Provide the (X, Y) coordinate of the cell's center where the given text is located.  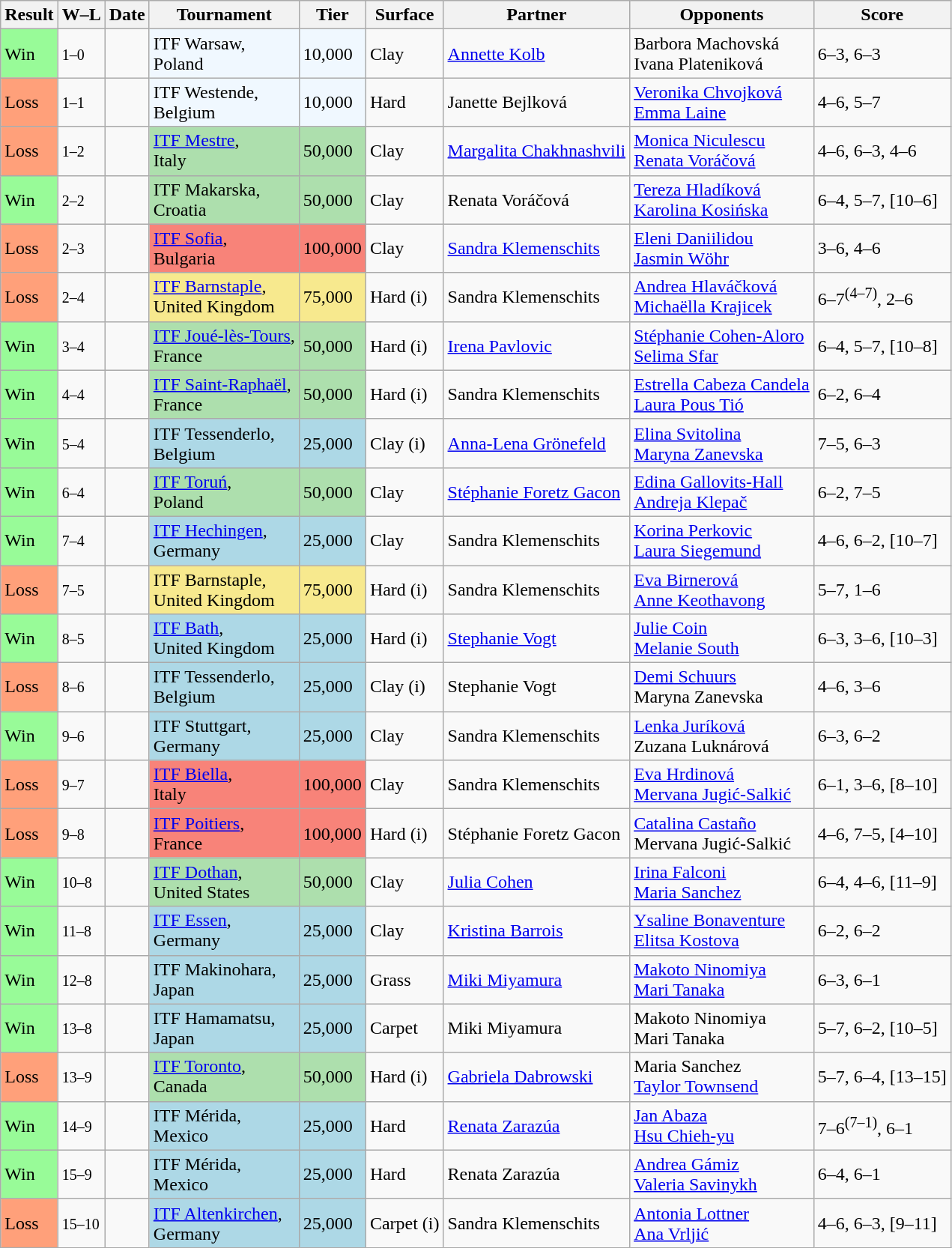
Irina Falconi Maria Sanchez (722, 882)
Julie Coin Melanie South (722, 638)
2–3 (81, 249)
5–7, 1–6 (882, 589)
6–4, 5–7, [10–8] (882, 346)
14–9 (81, 1125)
Ysaline Bonaventure Elitsa Kostova (722, 930)
9–7 (81, 785)
Julia Cohen (536, 882)
7–5 (81, 589)
Monica Niculescu Renata Voráčová (722, 151)
Estrella Cabeza Candela Laura Pous Tió (722, 394)
4–4 (81, 394)
Janette Bejlková (536, 102)
W–L (81, 15)
Catalina Castaño Mervana Jugić-Salkić (722, 833)
Tier (333, 15)
2–4 (81, 297)
7–4 (81, 541)
ITF Dothan, United States (224, 882)
Andrea Hlaváčková Michaëlla Krajicek (722, 297)
Gabriela Dabrowski (536, 1077)
6–2, 6–4 (882, 394)
6–3, 6–3 (882, 54)
ITF Makarska, Croatia (224, 199)
Annette Kolb (536, 54)
ITF Toruń, Poland (224, 491)
Elina Svitolina Maryna Zanevska (722, 443)
6–4, 4–6, [11–9] (882, 882)
7–6(7–1), 6–1 (882, 1125)
ITF Biella, Italy (224, 785)
6–4 (81, 491)
ITF Altenkirchen, Germany (224, 1223)
Result (29, 15)
9–6 (81, 736)
5–7, 6–4, [13–15] (882, 1077)
Date (127, 15)
1–2 (81, 151)
5–4 (81, 443)
ITF Mestre, Italy (224, 151)
11–8 (81, 930)
5–7, 6–2, [10–5] (882, 1028)
Stéphanie Cohen-Aloro Selima Sfar (722, 346)
3–6, 4–6 (882, 249)
Korina Perkovic Laura Siegemund (722, 541)
3–4 (81, 346)
Carpet (404, 1028)
4–6, 6–3, 4–6 (882, 151)
Andrea Gámiz Valeria Savinykh (722, 1175)
Antonia Lottner Ana Vrljić (722, 1223)
6–2, 7–5 (882, 491)
Renata Voráčová (536, 199)
6–3, 6–1 (882, 980)
7–5, 6–3 (882, 443)
6–3, 6–2 (882, 736)
6–2, 6–2 (882, 930)
6–4, 5–7, [10–6] (882, 199)
Eleni Daniilidou Jasmin Wöhr (722, 249)
9–8 (81, 833)
ITF Saint-Raphaël, France (224, 394)
15–9 (81, 1175)
ITF Sofia, Bulgaria (224, 249)
4–6, 6–2, [10–7] (882, 541)
10–8 (81, 882)
1–0 (81, 54)
Opponents (722, 15)
4–6, 6–3, [9–11] (882, 1223)
6–4, 6–1 (882, 1175)
Kristina Barrois (536, 930)
4–6, 3–6 (882, 688)
6–1, 3–6, [8–10] (882, 785)
8–5 (81, 638)
ITF Poitiers, France (224, 833)
Eva Birnerová Anne Keothavong (722, 589)
Irena Pavlovic (536, 346)
6–7(4–7), 2–6 (882, 297)
Surface (404, 15)
ITF Hechingen, Germany (224, 541)
4–6, 7–5, [4–10] (882, 833)
ITF Essen, Germany (224, 930)
15–10 (81, 1223)
ITF Stuttgart, Germany (224, 736)
13–8 (81, 1028)
12–8 (81, 980)
ITF Joué-lès-Tours, France (224, 346)
ITF Toronto, Canada (224, 1077)
Carpet (i) (404, 1223)
8–6 (81, 688)
Score (882, 15)
Partner (536, 15)
ITF Westende, Belgium (224, 102)
1–1 (81, 102)
Grass (404, 980)
Jan Abaza Hsu Chieh-yu (722, 1125)
2–2 (81, 199)
ITF Makinohara, Japan (224, 980)
ITF Hamamatsu, Japan (224, 1028)
Edina Gallovits-Hall Andreja Klepač (722, 491)
4–6, 5–7 (882, 102)
Demi Schuurs Maryna Zanevska (722, 688)
Tereza Hladíková Karolina Kosińska (722, 199)
Maria Sanchez Taylor Townsend (722, 1077)
Lenka Juríková Zuzana Luknárová (722, 736)
6–3, 3–6, [10–3] (882, 638)
ITF Warsaw, Poland (224, 54)
Margalita Chakhnashvili (536, 151)
13–9 (81, 1077)
Tournament (224, 15)
Anna-Lena Grönefeld (536, 443)
Barbora Machovská Ivana Plateniková (722, 54)
ITF Bath, United Kingdom (224, 638)
Veronika Chvojková Emma Laine (722, 102)
Eva Hrdinová Mervana Jugić-Salkić (722, 785)
